Provide the [x, y] coordinate of the cell's center where the given text is located.  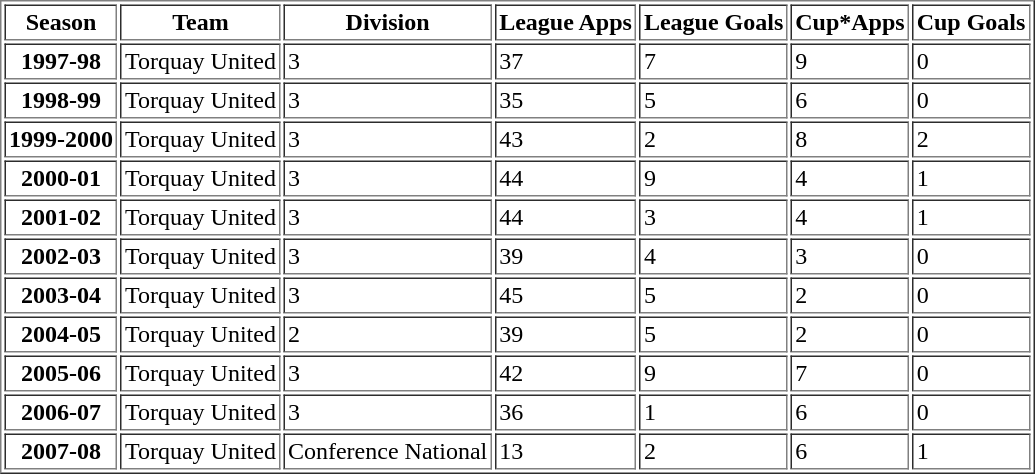
League Apps [566, 22]
45 [566, 296]
2006-07 [60, 412]
League Goals [713, 22]
1997-98 [60, 62]
36 [566, 412]
2001-02 [60, 218]
35 [566, 100]
Cup*Apps [850, 22]
2005-06 [60, 374]
2000-01 [60, 178]
1999-2000 [60, 140]
2002-03 [60, 256]
2004-05 [60, 334]
Division [387, 22]
13 [566, 452]
37 [566, 62]
2007-08 [60, 452]
1998-99 [60, 100]
Season [60, 22]
8 [850, 140]
43 [566, 140]
Cup Goals [971, 22]
Team [200, 22]
Conference National [387, 452]
42 [566, 374]
2003-04 [60, 296]
